Capture the cell that displays the provided text and extract its (x, y) central coordinate. 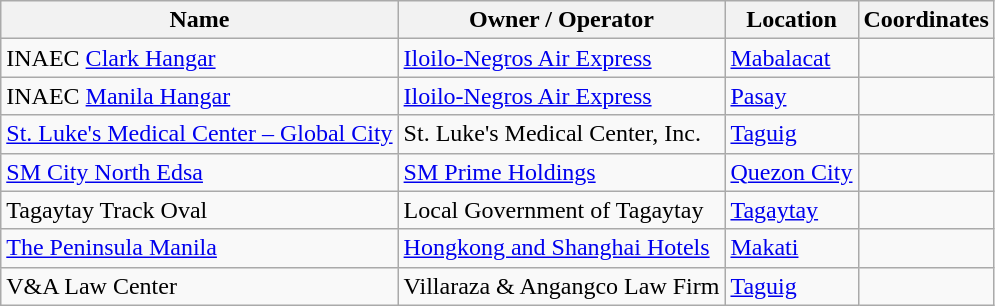
Quezon City (792, 172)
Hongkong and Shanghai Hotels (562, 248)
Local Government of Tagaytay (562, 210)
Name (200, 20)
Pasay (792, 96)
St. Luke's Medical Center – Global City (200, 134)
Location (792, 20)
St. Luke's Medical Center, Inc. (562, 134)
SM Prime Holdings (562, 172)
SM City North Edsa (200, 172)
INAEC Clark Hangar (200, 58)
Villaraza & Angangco Law Firm (562, 286)
INAEC Manila Hangar (200, 96)
The Peninsula Manila (200, 248)
Coordinates (926, 20)
V&A Law Center (200, 286)
Owner / Operator (562, 20)
Tagaytay (792, 210)
Makati (792, 248)
Tagaytay Track Oval (200, 210)
Mabalacat (792, 58)
